From the cell containing the given text, extract its center point as [x, y] coordinate. 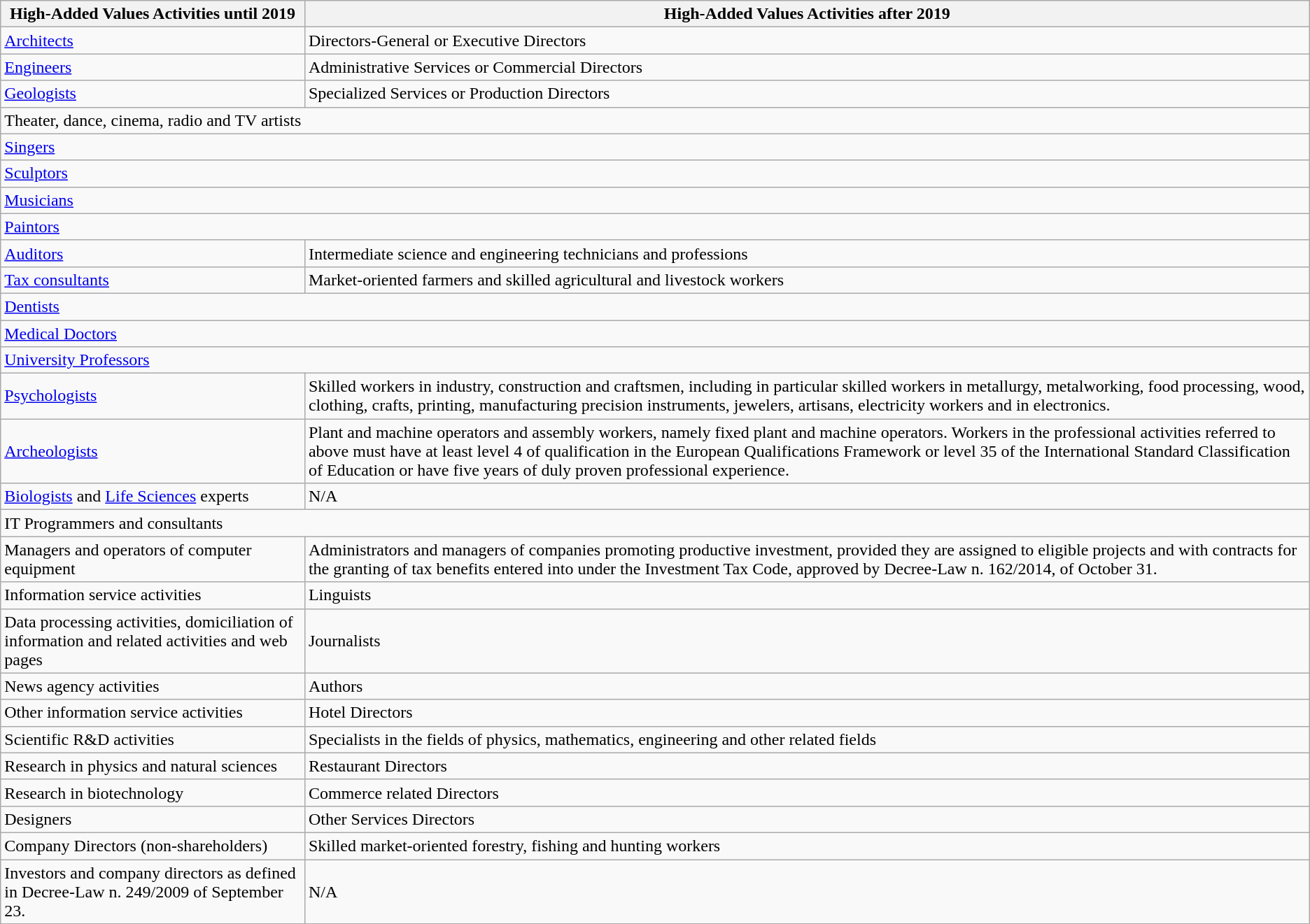
Architects [153, 41]
Other Services Directors [807, 819]
Theater, dance, cinema, radio and TV artists [655, 120]
Medical Doctors [655, 334]
Restaurant Directors [807, 766]
Administrative Services or Commercial Directors [807, 67]
Singers [655, 147]
Auditors [153, 253]
Market-oriented farmers and skilled agricultural and livestock workers [807, 280]
Data processing activities, domiciliation of information and related activities and web pages [153, 641]
Specialists in the fields of physics, mathematics, engineering and other related fields [807, 739]
Company Directors (non-shareholders) [153, 846]
Information service activities [153, 595]
Journalists [807, 641]
Directors-General or Executive Directors [807, 41]
Archeologists [153, 451]
High-Added Values Activities until 2019 [153, 14]
Investors and company directors as defined in Decree-Law n. 249/2009 of September 23. [153, 891]
Psychologists [153, 396]
Authors [807, 686]
IT Programmers and consultants [655, 523]
Sculptors [655, 173]
Research in biotechnology [153, 792]
Musicians [655, 200]
Linguists [807, 595]
University Professors [655, 360]
Research in physics and natural sciences [153, 766]
Managers and operators of computer equipment [153, 560]
Dentists [655, 306]
Hotel Directors [807, 713]
Intermediate science and engineering technicians and professions [807, 253]
Geologists [153, 94]
Commerce related Directors [807, 792]
Other information service activities [153, 713]
Specialized Services or Production Directors [807, 94]
High-Added Values Activities after 2019 [807, 14]
News agency activities [153, 686]
Skilled market-oriented forestry, fishing and hunting workers [807, 846]
Designers [153, 819]
Paintors [655, 227]
Engineers [153, 67]
Biologists and Life Sciences experts [153, 497]
Scientific R&D activities [153, 739]
Tax consultants [153, 280]
